Provide the [X, Y] coordinate of the cell's center where the given text is located.  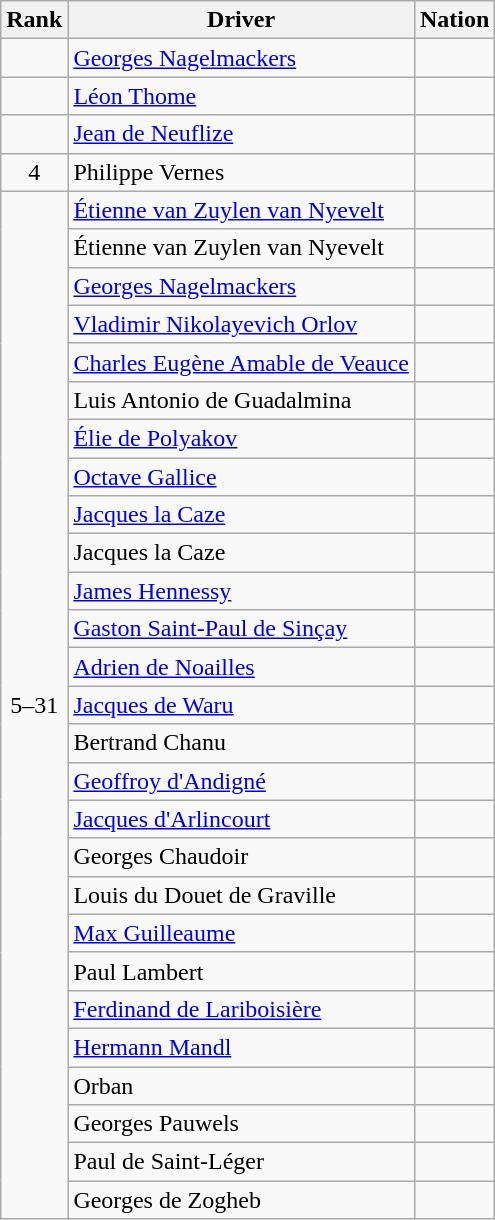
Louis du Douet de Graville [241, 895]
James Hennessy [241, 591]
Georges de Zogheb [241, 1200]
Octave Gallice [241, 477]
Driver [241, 20]
Max Guilleaume [241, 933]
5–31 [34, 705]
Charles Eugène Amable de Veauce [241, 362]
Léon Thome [241, 96]
Ferdinand de Lariboisière [241, 1009]
Bertrand Chanu [241, 743]
Geoffroy d'Andigné [241, 781]
Philippe Vernes [241, 172]
Luis Antonio de Guadalmina [241, 400]
Adrien de Noailles [241, 667]
Vladimir Nikolayevich Orlov [241, 324]
Georges Chaudoir [241, 857]
4 [34, 172]
Élie de Polyakov [241, 438]
Nation [454, 20]
Jacques d'Arlincourt [241, 819]
Orban [241, 1085]
Georges Pauwels [241, 1124]
Hermann Mandl [241, 1047]
Gaston Saint-Paul de Sinçay [241, 629]
Jean de Neuflize [241, 134]
Rank [34, 20]
Jacques de Waru [241, 705]
Paul Lambert [241, 971]
Paul de Saint-Léger [241, 1162]
